Return the [X, Y] coordinate for the center point of the cell that contains the specified text.  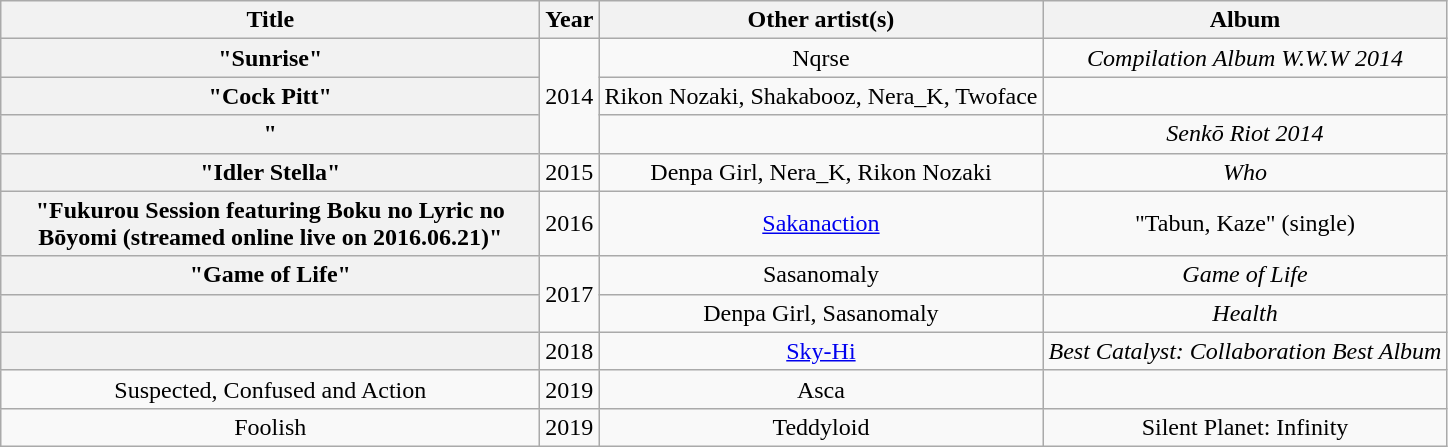
Nqrse [821, 58]
2014 [570, 96]
2015 [570, 172]
Year [570, 20]
Other artist(s) [821, 20]
Sasanomaly [821, 275]
2016 [570, 224]
Silent Planet: Infinity [1245, 427]
"Cock Pitt" [270, 96]
Who [1245, 172]
Game of Life [1245, 275]
Best Catalyst: Collaboration Best Album [1245, 351]
Suspected, Confused and Action [270, 389]
"Idler Stella" [270, 172]
"Game of Life" [270, 275]
Title [270, 20]
"Fukurou Session featuring Boku no Lyric no Bōyomi (streamed online live on 2016.06.21)" [270, 224]
Album [1245, 20]
Foolish [270, 427]
2018 [570, 351]
Denpa Girl, Nera_K, Rikon Nozaki [821, 172]
Rikon Nozaki, Shakabooz, Nera_K, Twoface [821, 96]
"Sunrise" [270, 58]
"Tabun, Kaze" (single) [1245, 224]
2017 [570, 294]
Teddyloid [821, 427]
Senkō Riot 2014 [1245, 134]
Compilation Album W.W.W 2014 [1245, 58]
Denpa Girl, Sasanomaly [821, 313]
Sky-Hi [821, 351]
" [270, 134]
Asca [821, 389]
Sakanaction [821, 224]
Health [1245, 313]
